Find where the given text appears and provide that cell's center as [X, Y] coordinate. 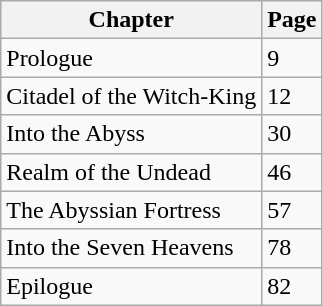
The Abyssian Fortress [132, 210]
Page [292, 20]
Epilogue [132, 286]
57 [292, 210]
12 [292, 96]
Chapter [132, 20]
Realm of the Undead [132, 172]
Citadel of the Witch-King [132, 96]
82 [292, 286]
Into the Abyss [132, 134]
Prologue [132, 58]
46 [292, 172]
Into the Seven Heavens [132, 248]
30 [292, 134]
78 [292, 248]
9 [292, 58]
